Provide the (X, Y) coordinate of the cell's center where the given text is located.  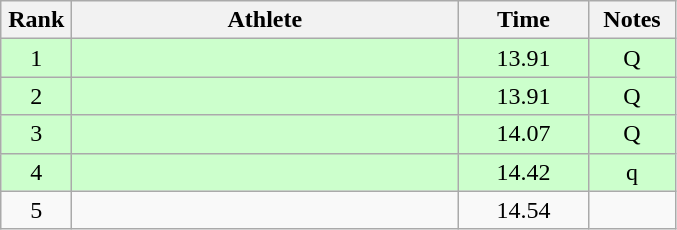
4 (36, 172)
1 (36, 58)
14.54 (524, 210)
14.07 (524, 134)
14.42 (524, 172)
q (632, 172)
Athlete (265, 20)
Time (524, 20)
5 (36, 210)
Notes (632, 20)
Rank (36, 20)
3 (36, 134)
2 (36, 96)
